Locate the cell with the specified text and output its [x, y] center coordinate. 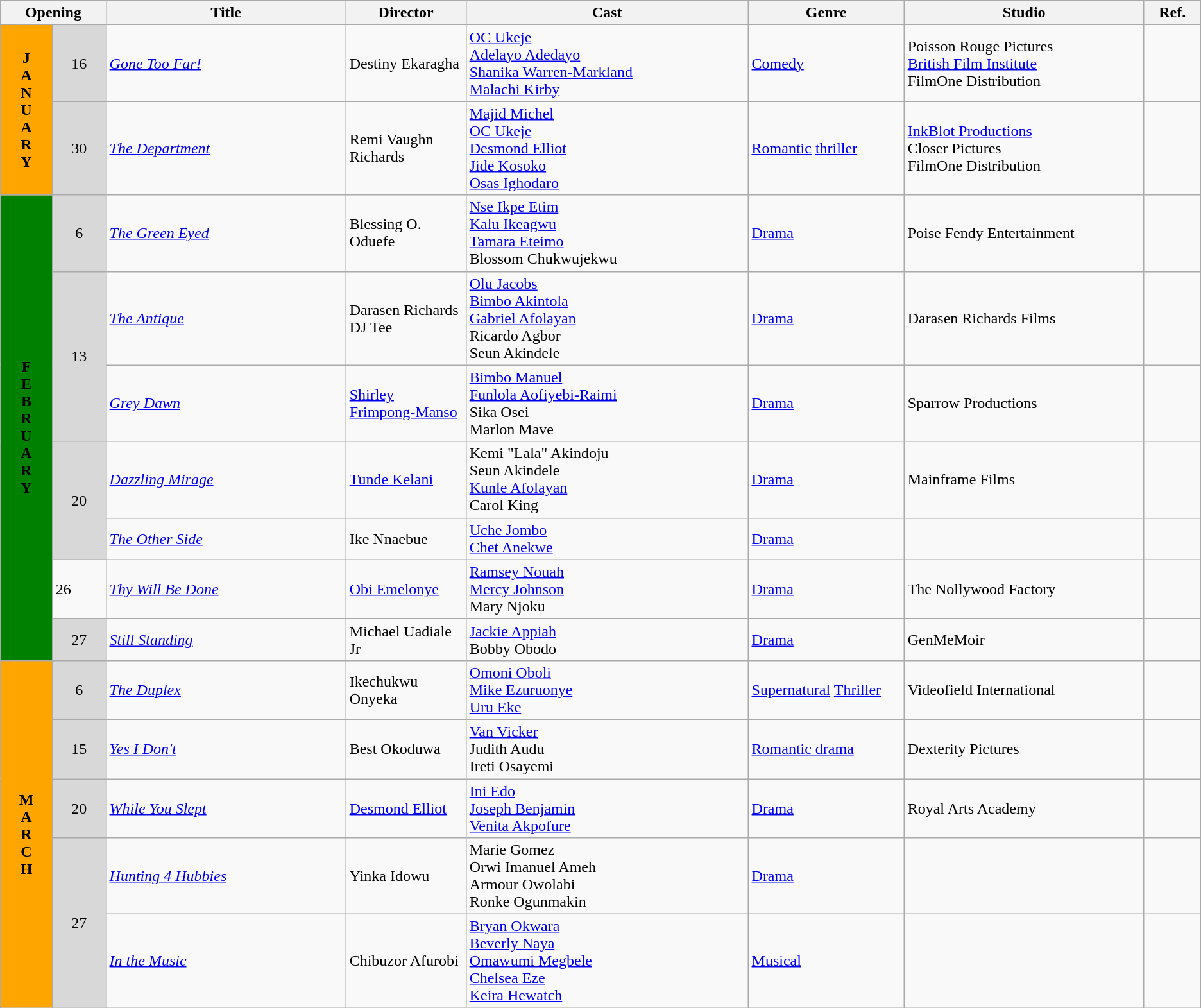
Videofield International [1024, 690]
Dexterity Pictures [1024, 749]
Mainframe Films [1024, 480]
Desmond Elliot [405, 808]
16 [79, 63]
Blessing O. Oduefe [405, 234]
Musical [826, 961]
15 [79, 749]
Obi Emelonye [405, 589]
Dazzling Mirage [226, 480]
Destiny Ekaragha [405, 63]
Van VickerJudith AuduIreti Osayemi [607, 749]
InkBlot Productions Closer Pictures FilmOne Distribution [1024, 148]
Ikechukwu Onyeka [405, 690]
Jackie AppiahBobby Obodo [607, 639]
Yes I Don't [226, 749]
While You Slept [226, 808]
Ike Nnaebue [405, 539]
Darasen Richards DJ Tee [405, 318]
Royal Arts Academy [1024, 808]
Yinka Idowu [405, 876]
26 [79, 589]
In the Music [226, 961]
The Other Side [226, 539]
Shirley Frimpong-Manso [405, 403]
Genre [826, 13]
Studio [1024, 13]
Cast [607, 13]
Poise Fendy Entertainment [1024, 234]
Uche JomboChet Anekwe [607, 539]
Kemi "Lala" AkindojuSeun AkindeleKunle AfolayanCarol King [607, 480]
Bryan OkwaraBeverly NayaOmawumi MegbeleChelsea EzeKeira Hewatch [607, 961]
MARCH [27, 834]
The Nollywood Factory [1024, 589]
Ramsey NouahMercy JohnsonMary Njoku [607, 589]
The Duplex [226, 690]
Still Standing [226, 639]
Opening [53, 13]
The Green Eyed [226, 234]
Sparrow Productions [1024, 403]
Comedy [826, 63]
The Department [226, 148]
Michael Uadiale Jr [405, 639]
Ref. [1172, 13]
Majid MichelOC UkejeDesmond ElliotJide KosokoOsas Ighodaro [607, 148]
Poisson Rouge Pictures British Film Institute FilmOne Distribution [1024, 63]
Title [226, 13]
Best Okoduwa [405, 749]
Darasen Richards Films [1024, 318]
FEBRUARY [27, 427]
Tunde Kelani [405, 480]
Olu JacobsBimbo AkintolaGabriel Afolayan Ricardo Agbor Seun Akindele [607, 318]
Ini EdoJoseph BenjaminVenita Akpofure [607, 808]
Remi Vaughn Richards [405, 148]
Romantic thriller [826, 148]
OC UkejeAdelayo AdedayoShanika Warren-Markland Malachi Kirby [607, 63]
JANUARY [27, 110]
Romantic drama [826, 749]
Director [405, 13]
Supernatural Thriller [826, 690]
The Antique [226, 318]
13 [79, 357]
Gone Too Far! [226, 63]
Bimbo ManuelFunlola Aofiyebi-RaimiSika Osei Marlon Mave [607, 403]
Grey Dawn [226, 403]
30 [79, 148]
Nse Ikpe EtimKalu IkeagwuTamara Eteimo Blossom Chukwujekwu [607, 234]
Omoni OboliMike EzuruonyeUru Eke [607, 690]
Thy Will Be Done [226, 589]
Chibuzor Afurobi [405, 961]
GenMeMoir [1024, 639]
Hunting 4 Hubbies [226, 876]
Marie GomezOrwi Imanuel AmehArmour Owolabi Ronke Ogunmakin [607, 876]
